Locate the cell with the specified text and output its (x, y) center coordinate. 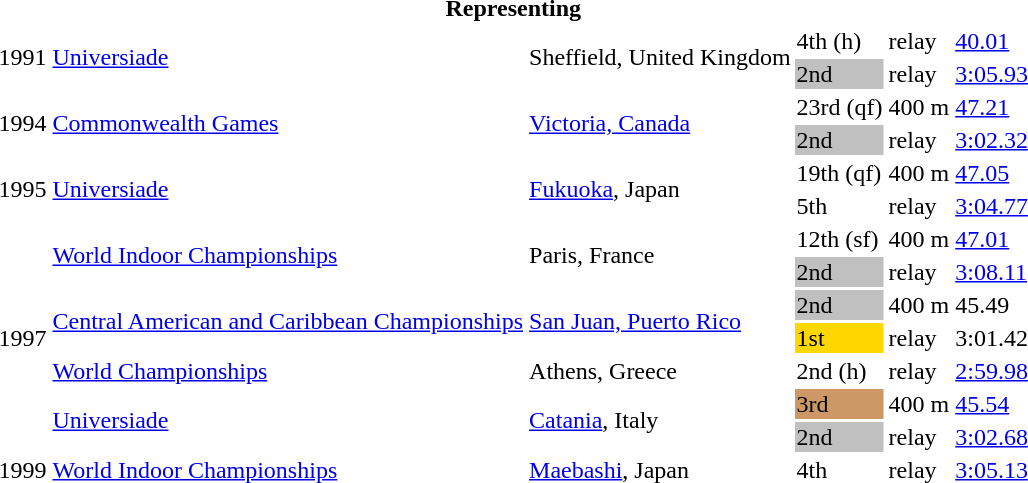
World Championships (288, 371)
Paris, France (660, 256)
Victoria, Canada (660, 124)
19th (qf) (840, 173)
Central American and Caribbean Championships (288, 322)
5th (840, 206)
23rd (qf) (840, 107)
Catania, Italy (660, 420)
4th (h) (840, 41)
Athens, Greece (660, 371)
3rd (840, 404)
World Indoor Championships (288, 256)
2nd (h) (840, 371)
San Juan, Puerto Rico (660, 322)
1st (840, 338)
12th (sf) (840, 239)
Commonwealth Games (288, 124)
Fukuoka, Japan (660, 190)
Sheffield, United Kingdom (660, 58)
